Provide the [x, y] coordinate of the cell's center where the given text is located.  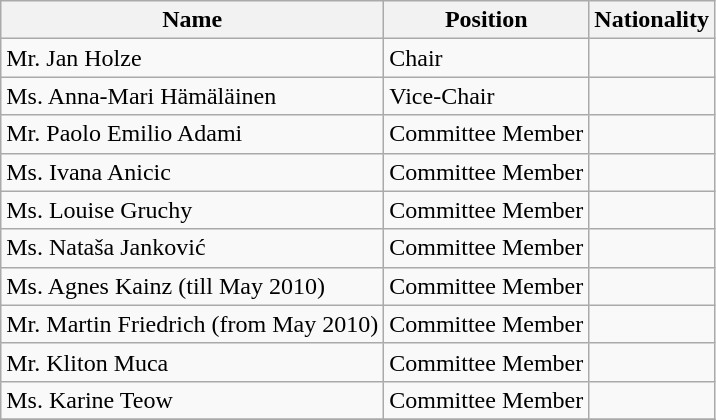
Vice-Chair [486, 96]
Ms. Ivana Anicic [192, 172]
Name [192, 20]
Mr. Kliton Muca [192, 362]
Ms. Karine Teow [192, 400]
Ms. Anna-Mari Hämäläinen [192, 96]
Ms. Louise Gruchy [192, 210]
Chair [486, 58]
Mr. Paolo Emilio Adami [192, 134]
Mr. Jan Holze [192, 58]
Ms. Nataša Janković [192, 248]
Nationality [652, 20]
Ms. Agnes Kainz (till May 2010) [192, 286]
Position [486, 20]
Mr. Martin Friedrich (from May 2010) [192, 324]
